Capture the cell that displays the provided text and extract its [x, y] central coordinate. 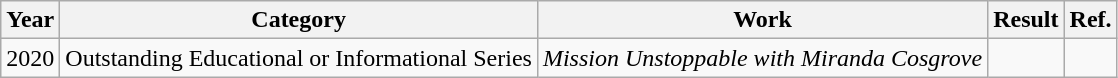
Work [762, 20]
Ref. [1090, 20]
Year [30, 20]
Category [299, 20]
Outstanding Educational or Informational Series [299, 58]
2020 [30, 58]
Result [1026, 20]
Mission Unstoppable with Miranda Cosgrove [762, 58]
